Scan for the cell matching the given text and deliver its [x, y] coordinate at center. 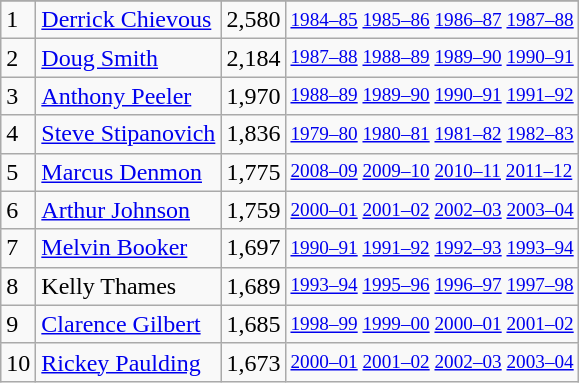
2008–09 2009–10 2010–11 2011–12 [432, 172]
8 [18, 286]
1,970 [254, 96]
1987–88 1988–89 1989–90 1990–91 [432, 58]
1,836 [254, 134]
Arthur Johnson [128, 210]
Marcus Denmon [128, 172]
6 [18, 210]
Steve Stipanovich [128, 134]
1990–91 1991–92 1992–93 1993–94 [432, 248]
1,775 [254, 172]
Derrick Chievous [128, 20]
7 [18, 248]
Rickey Paulding [128, 362]
1,697 [254, 248]
2 [18, 58]
1979–80 1980–81 1981–82 1982–83 [432, 134]
1988–89 1989–90 1990–91 1991–92 [432, 96]
Melvin Booker [128, 248]
Kelly Thames [128, 286]
1993–94 1995–96 1996–97 1997–98 [432, 286]
3 [18, 96]
1,673 [254, 362]
9 [18, 324]
Doug Smith [128, 58]
1,685 [254, 324]
1,689 [254, 286]
5 [18, 172]
2,580 [254, 20]
Anthony Peeler [128, 96]
1984–85 1985–86 1986–87 1987–88 [432, 20]
1 [18, 20]
2,184 [254, 58]
1998–99 1999–00 2000–01 2001–02 [432, 324]
4 [18, 134]
Clarence Gilbert [128, 324]
1,759 [254, 210]
10 [18, 362]
